Determine the [x, y] coordinate at the center of the cell enclosing the given text.  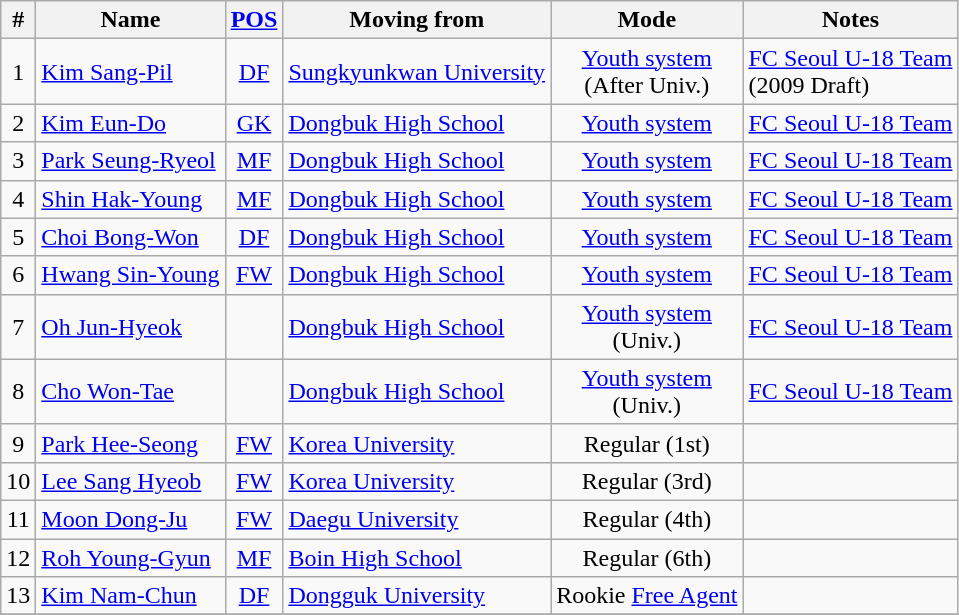
Boin High School [417, 557]
Name [130, 20]
3 [18, 161]
Rookie Free Agent [647, 596]
Regular (4th) [647, 519]
Youth system (After Univ.) [647, 72]
10 [18, 481]
4 [18, 199]
Notes [850, 20]
Choi Bong-Won [130, 237]
8 [18, 392]
7 [18, 326]
2 [18, 123]
Regular (3rd) [647, 481]
Lee Sang Hyeob [130, 481]
Regular (6th) [647, 557]
GK [254, 123]
Daegu University [417, 519]
Moon Dong-Ju [130, 519]
Moving from [417, 20]
Regular (1st) [647, 443]
Roh Young-Gyun [130, 557]
Sungkyunkwan University [417, 72]
# [18, 20]
Park Seung-Ryeol [130, 161]
Park Hee-Seong [130, 443]
Hwang Sin-Young [130, 275]
Kim Eun-Do [130, 123]
FC Seoul U-18 Team (2009 Draft) [850, 72]
13 [18, 596]
5 [18, 237]
1 [18, 72]
Cho Won-Tae [130, 392]
Dongguk University [417, 596]
9 [18, 443]
Mode [647, 20]
12 [18, 557]
Kim Nam-Chun [130, 596]
Oh Jun-Hyeok [130, 326]
Shin Hak-Young [130, 199]
6 [18, 275]
11 [18, 519]
Kim Sang-Pil [130, 72]
POS [254, 20]
